Pinpoint the cell where the given text exists, returning its [X, Y] midpoint coordinate. 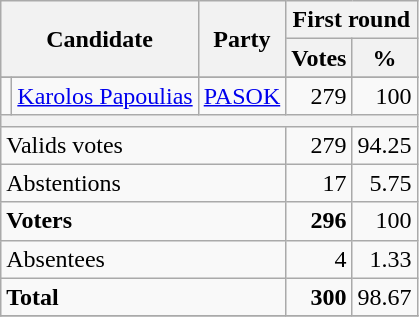
% [384, 58]
Voters [144, 221]
PASOK [242, 96]
94.25 [384, 145]
First round [352, 20]
98.67 [384, 297]
Valids votes [144, 145]
Karolos Papoulias [105, 96]
5.75 [384, 183]
4 [319, 259]
Votes [319, 58]
300 [319, 297]
1.33 [384, 259]
Party [242, 39]
Abstentions [144, 183]
296 [319, 221]
Candidate [100, 39]
17 [319, 183]
Absentees [144, 259]
Total [144, 297]
